Output the (x, y) coordinate of the center of the cell containing the given text.  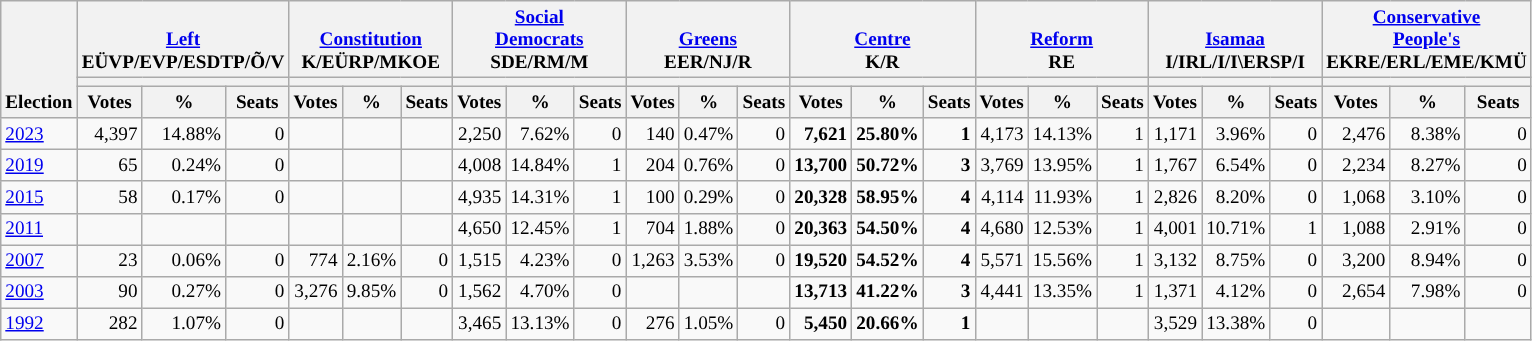
2007 (39, 261)
58 (110, 197)
8.94% (1428, 261)
3.10% (1428, 197)
7.62% (540, 134)
8.20% (1236, 197)
1,371 (1174, 292)
2019 (39, 166)
0.17% (184, 197)
ConstitutionK/EÜRP/MKOE (371, 40)
276 (652, 324)
4.70% (540, 292)
2,826 (1174, 197)
23 (110, 261)
2023 (39, 134)
9.85% (372, 292)
CentreK/R (882, 40)
1.88% (708, 229)
GreensEER/NJ/R (708, 40)
704 (652, 229)
4,397 (110, 134)
50.72% (888, 166)
0.06% (184, 261)
1992 (39, 324)
2,476 (1356, 134)
8.38% (1428, 134)
12.53% (1062, 229)
ReformRE (1062, 40)
2.16% (372, 261)
25.80% (888, 134)
3,529 (1174, 324)
5,571 (1002, 261)
13.95% (1062, 166)
4,001 (1174, 229)
2.91% (1428, 229)
0.47% (708, 134)
3.96% (1236, 134)
1,263 (652, 261)
1,767 (1174, 166)
3,465 (480, 324)
282 (110, 324)
2015 (39, 197)
13.13% (540, 324)
3,276 (316, 292)
774 (316, 261)
15.56% (1062, 261)
20,328 (821, 197)
4,650 (480, 229)
6.54% (1236, 166)
SocialDemocratsSDE/RM/M (540, 40)
14.31% (540, 197)
54.50% (888, 229)
65 (110, 166)
2,250 (480, 134)
IsamaaI/IRL/I/I\ERSP/I (1234, 40)
58.95% (888, 197)
10.71% (1236, 229)
1.07% (184, 324)
4,008 (480, 166)
1,088 (1356, 229)
13,713 (821, 292)
4,114 (1002, 197)
7,621 (821, 134)
1,515 (480, 261)
2011 (39, 229)
4,680 (1002, 229)
140 (652, 134)
Election (39, 60)
100 (652, 197)
0.27% (184, 292)
20.66% (888, 324)
14.88% (184, 134)
90 (110, 292)
12.45% (540, 229)
4,935 (480, 197)
5,450 (821, 324)
19,520 (821, 261)
ConservativePeople'sEKRE/ERL/EME/KMÜ (1427, 40)
8.75% (1236, 261)
LeftEÜVP/EVP/ESDTP/Õ/V (183, 40)
13.35% (1062, 292)
1,068 (1356, 197)
20,363 (821, 229)
3,200 (1356, 261)
3,769 (1002, 166)
2003 (39, 292)
3,132 (1174, 261)
8.27% (1428, 166)
1,562 (480, 292)
4,441 (1002, 292)
1,171 (1174, 134)
4,173 (1002, 134)
41.22% (888, 292)
4.23% (540, 261)
54.52% (888, 261)
0.24% (184, 166)
1.05% (708, 324)
0.29% (708, 197)
2,234 (1356, 166)
14.84% (540, 166)
14.13% (1062, 134)
204 (652, 166)
7.98% (1428, 292)
2,654 (1356, 292)
0.76% (708, 166)
3.53% (708, 261)
13.38% (1236, 324)
13,700 (821, 166)
11.93% (1062, 197)
4.12% (1236, 292)
